Provide the (x, y) coordinate of the cell's center where the given text is located.  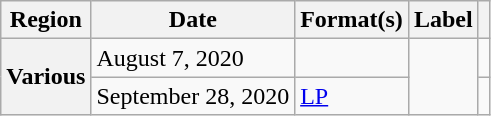
LP (352, 96)
September 28, 2020 (193, 96)
Various (46, 77)
August 7, 2020 (193, 58)
Label (443, 20)
Date (193, 20)
Region (46, 20)
Format(s) (352, 20)
